Search for the cell housing the specified text and yield its [x, y] center coordinate. 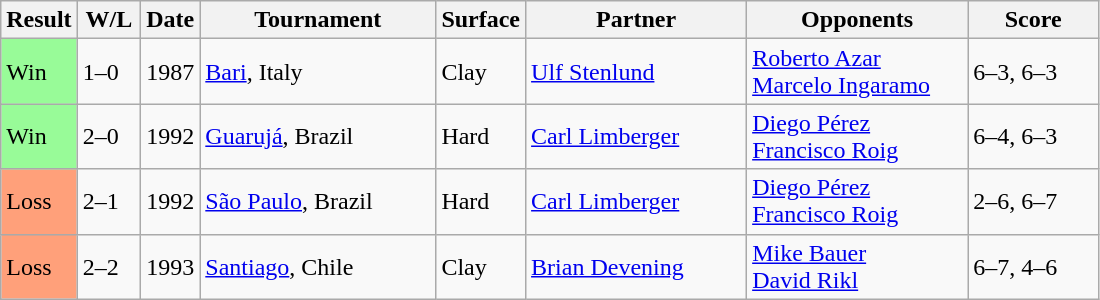
São Paulo, Brazil [318, 202]
Score [1034, 20]
Mike Bauer David Rikl [858, 266]
6–3, 6–3 [1034, 72]
Date [170, 20]
1–0 [109, 72]
Partner [636, 20]
1993 [170, 266]
W/L [109, 20]
2–6, 6–7 [1034, 202]
Opponents [858, 20]
Tournament [318, 20]
2–1 [109, 202]
Roberto Azar Marcelo Ingaramo [858, 72]
6–4, 6–3 [1034, 136]
Surface [481, 20]
Ulf Stenlund [636, 72]
Result [39, 20]
Guarujá, Brazil [318, 136]
Santiago, Chile [318, 266]
Bari, Italy [318, 72]
Brian Devening [636, 266]
2–0 [109, 136]
6–7, 4–6 [1034, 266]
1987 [170, 72]
2–2 [109, 266]
